Capture the cell that displays the provided text and extract its (x, y) central coordinate. 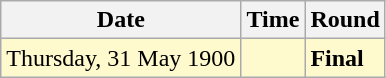
Date (121, 20)
Final (345, 58)
Time (273, 20)
Round (345, 20)
Thursday, 31 May 1900 (121, 58)
